Determine the (x, y) coordinate at the center of the cell enclosing the given text.  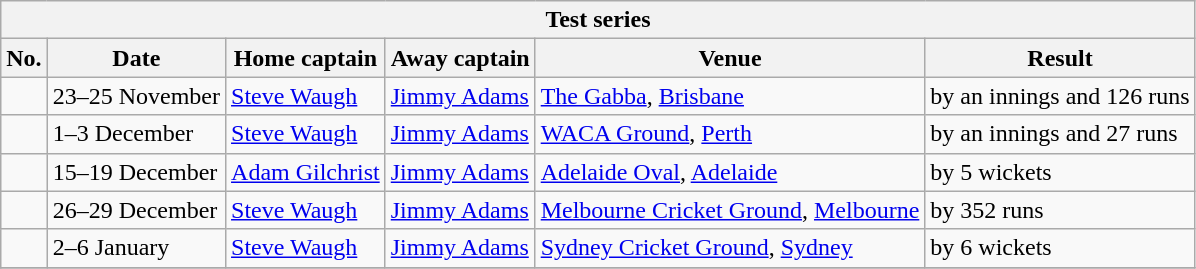
Test series (598, 20)
23–25 November (136, 96)
by 6 wickets (1060, 248)
WACA Ground, Perth (730, 134)
The Gabba, Brisbane (730, 96)
Sydney Cricket Ground, Sydney (730, 248)
26–29 December (136, 210)
by 352 runs (1060, 210)
Venue (730, 58)
Away captain (460, 58)
2–6 January (136, 248)
Date (136, 58)
Adelaide Oval, Adelaide (730, 172)
by 5 wickets (1060, 172)
Adam Gilchrist (306, 172)
by an innings and 126 runs (1060, 96)
Result (1060, 58)
No. (24, 58)
15–19 December (136, 172)
1–3 December (136, 134)
Home captain (306, 58)
by an innings and 27 runs (1060, 134)
Melbourne Cricket Ground, Melbourne (730, 210)
